For the text-containing cell, return its midpoint in (X, Y) coordinate format. 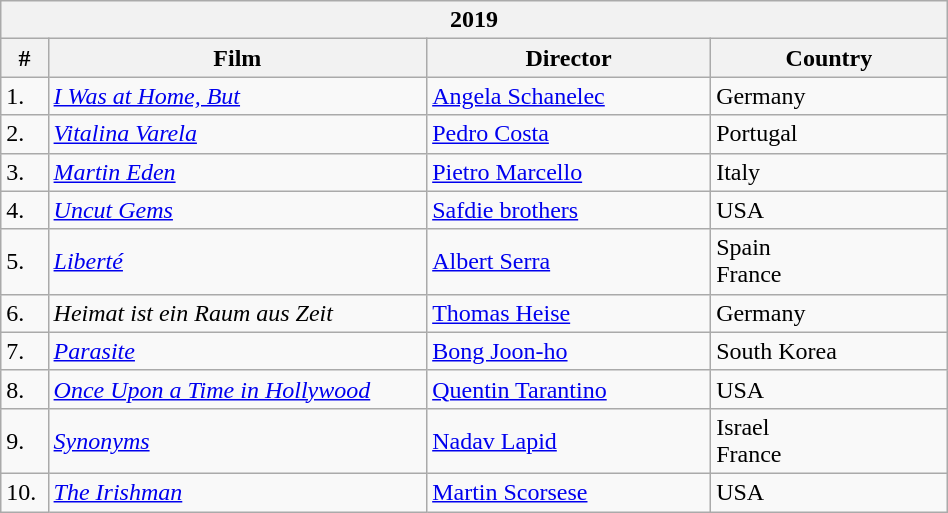
The Irishman (238, 492)
I Was at Home, But (238, 96)
Country (830, 58)
Angela Schanelec (569, 96)
Synonyms (238, 440)
# (24, 58)
Thomas Heise (569, 313)
8. (24, 389)
Bong Joon-ho (569, 351)
6. (24, 313)
7. (24, 351)
Pedro Costa (569, 134)
4. (24, 210)
Martin Eden (238, 172)
2. (24, 134)
Once Upon a Time in Hollywood (238, 389)
Portugal (830, 134)
Vitalina Varela (238, 134)
10. (24, 492)
Safdie brothers (569, 210)
2019 (474, 20)
South Korea (830, 351)
Film (238, 58)
Italy (830, 172)
3. (24, 172)
Nadav Lapid (569, 440)
Liberté (238, 262)
Quentin Tarantino (569, 389)
SpainFrance (830, 262)
5. (24, 262)
Pietro Marcello (569, 172)
Heimat ist ein Raum aus Zeit (238, 313)
Director (569, 58)
Albert Serra (569, 262)
Martin Scorsese (569, 492)
1. (24, 96)
9. (24, 440)
Parasite (238, 351)
Uncut Gems (238, 210)
IsraelFrance (830, 440)
